Find where the given text appears and provide that cell's center as (X, Y) coordinate. 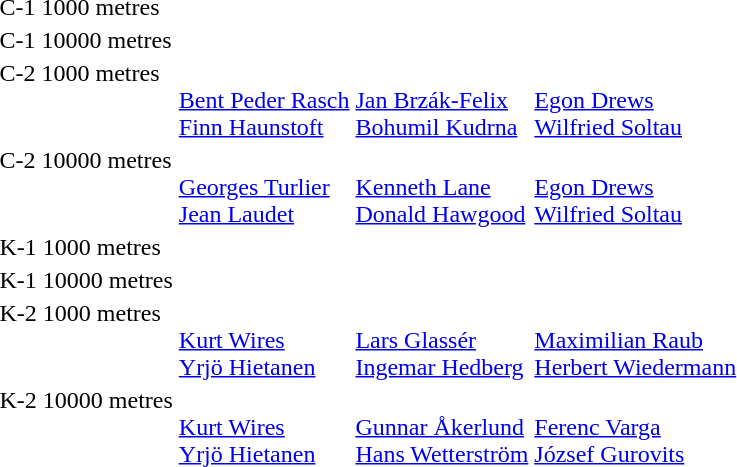
Bent Peder RaschFinn Haunstoft (264, 100)
Kurt WiresYrjö Hietanen (264, 340)
Lars GlassérIngemar Hedberg (442, 340)
Kenneth LaneDonald Hawgood (442, 187)
Jan Brzák-FelixBohumil Kudrna (442, 100)
Georges TurlierJean Laudet (264, 187)
